Determine the [X, Y] coordinate at the center of the cell enclosing the given text.  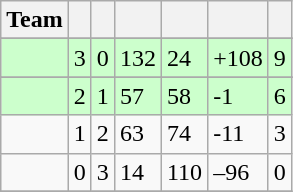
-1 [238, 96]
+108 [238, 58]
Team [35, 20]
-11 [238, 134]
58 [184, 96]
110 [184, 172]
6 [280, 96]
57 [138, 96]
74 [184, 134]
132 [138, 58]
63 [138, 134]
–96 [238, 172]
14 [138, 172]
24 [184, 58]
9 [280, 58]
